Identify which cell holds the provided text, then report its (x, y) central coordinate. 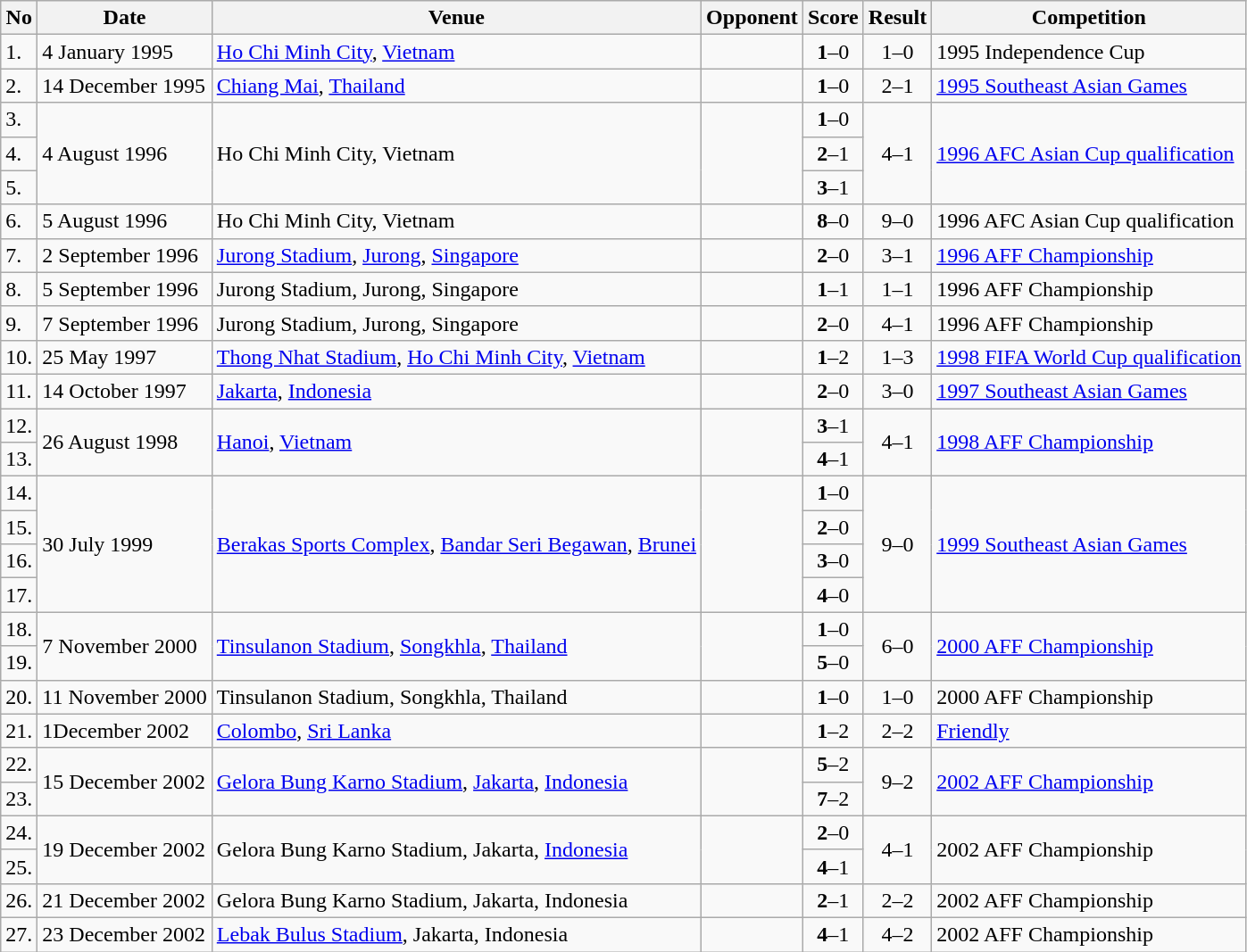
13. (20, 459)
7. (20, 255)
1998 AFF Championship (1089, 443)
17. (20, 595)
1997 Southeast Asian Games (1089, 391)
Chiang Mai, Thailand (456, 86)
21. (20, 731)
5 September 1996 (125, 289)
24. (20, 832)
5–2 (833, 765)
11 November 2000 (125, 697)
15. (20, 527)
10. (20, 357)
12. (20, 426)
Jakarta, Indonesia (456, 391)
Date (125, 18)
8–0 (833, 221)
25 May 1997 (125, 357)
Berakas Sports Complex, Bandar Seri Begawan, Brunei (456, 544)
5–0 (833, 663)
16. (20, 561)
4 August 1996 (125, 153)
Colombo, Sri Lanka (456, 731)
6. (20, 221)
23. (20, 799)
22. (20, 765)
15 December 2002 (125, 782)
2. (20, 86)
27. (20, 934)
Competition (1089, 18)
Result (897, 18)
1–3 (897, 357)
19. (20, 663)
25. (20, 866)
6–0 (897, 646)
11. (20, 391)
5 August 1996 (125, 221)
26 August 1998 (125, 443)
1999 Southeast Asian Games (1089, 544)
7 September 1996 (125, 323)
30 July 1999 (125, 544)
Opponent (752, 18)
5. (20, 187)
3. (20, 120)
1995 Southeast Asian Games (1089, 86)
1December 2002 (125, 731)
1998 FIFA World Cup qualification (1089, 357)
9. (20, 323)
1. (20, 52)
4 January 1995 (125, 52)
Thong Nhat Stadium, Ho Chi Minh City, Vietnam (456, 357)
4–2 (897, 934)
8. (20, 289)
Lebak Bulus Stadium, Jakarta, Indonesia (456, 934)
20. (20, 697)
19 December 2002 (125, 849)
No (20, 18)
14 October 1997 (125, 391)
21 December 2002 (125, 900)
1995 Independence Cup (1089, 52)
2 September 1996 (125, 255)
Venue (456, 18)
26. (20, 900)
4–0 (833, 595)
14. (20, 493)
7 November 2000 (125, 646)
Hanoi, Vietnam (456, 443)
Friendly (1089, 731)
7–2 (833, 799)
4. (20, 153)
14 December 1995 (125, 86)
9–2 (897, 782)
18. (20, 629)
23 December 2002 (125, 934)
Score (833, 18)
